Return the [x, y] coordinate for the center point of the cell that contains the specified text.  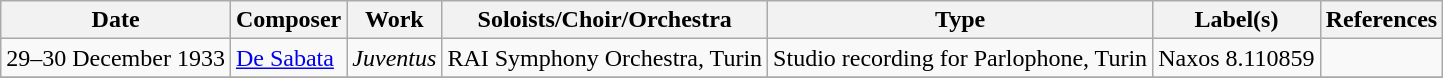
De Sabata [288, 58]
Work [394, 20]
Juventus [394, 58]
Date [116, 20]
Studio recording for Parlophone, Turin [960, 58]
References [1382, 20]
Composer [288, 20]
Naxos 8.110859 [1237, 58]
Label(s) [1237, 20]
RAI Symphony Orchestra, Turin [605, 58]
Soloists/Choir/Orchestra [605, 20]
29–30 December 1933 [116, 58]
Type [960, 20]
